Detect which cell encompasses the target text, then output its [x, y] center coordinate. 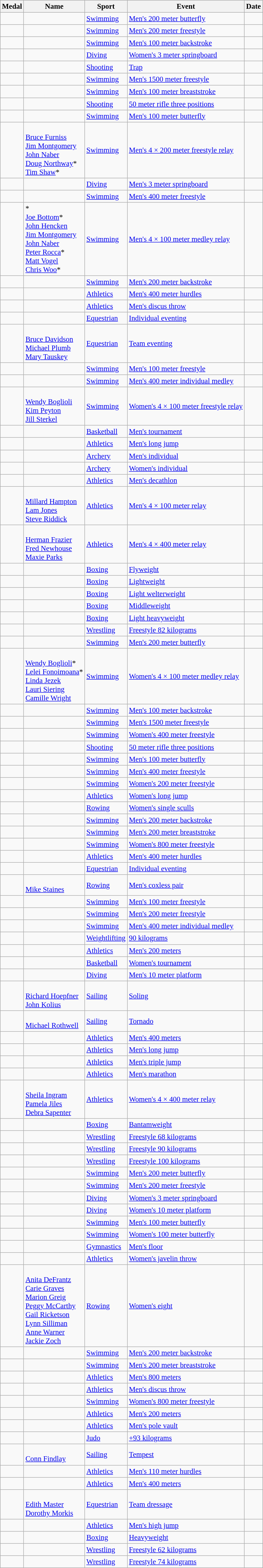
Men's 100 meter breaststroke [186, 92]
Richard HoepfnerJohn Kolius [54, 996]
Sport [106, 6]
Date [254, 6]
Heavyweight [186, 1538]
Women's 4 × 400 meter relay [186, 1100]
Freestyle 74 kilograms [186, 1562]
Herman FrazierFred NewhouseMaxie Parks [54, 544]
Women's 4 × 100 meter freestyle relay [186, 406]
Wendy Boglioli*Lelei Fonoimoana*Linda JezekLauri SieringCamille Wright [54, 676]
Men's 800 meters [186, 1377]
Lightweight [186, 582]
Flyweight [186, 569]
Freestyle 100 kilograms [186, 1161]
Wendy BoglioliKim PeytonJill Sterkel [54, 406]
Men's floor [186, 1246]
Women's 400 meter freestyle [186, 735]
Men's triple jump [186, 1062]
Men's 4 × 100 meter medley relay [186, 239]
Men's decathlon [186, 480]
Sheila IngramPamela JilesDebra Sapenter [54, 1100]
Mike Staines [54, 885]
Light welterweight [186, 594]
Women's single sculls [186, 808]
Light heavyweight [186, 618]
Bruce DavidsonMichael PlumbMary Tauskey [54, 344]
Bruce FurnissJim MontgomeryJohn NaberDoug Northway*Tim Shaw* [54, 150]
Men's individual [186, 456]
Women's tournament [186, 963]
Bantamweight [186, 1125]
Tornado [186, 1021]
Trap [186, 67]
Men's tournament [186, 432]
Women's 4 × 100 meter medley relay [186, 676]
Team eventing [186, 344]
Freestyle 62 kilograms [186, 1550]
Men's high jump [186, 1525]
+93 kilograms [186, 1438]
Women's javelin throw [186, 1259]
Event [186, 6]
Conn Findlay [54, 1455]
Millard HamptonLam JonesSteve Riddick [54, 506]
Freestyle 90 kilograms [186, 1149]
Judo [106, 1438]
Team dressage [186, 1504]
Men's 110 meter hurdles [186, 1471]
Men's 3 meter springboard [186, 184]
Men's 4 × 100 meter relay [186, 506]
Middleweight [186, 606]
Anita DeFrantzCarie GravesMarion GreigPeggy McCarthyGail RicketsonLynn SillimanAnne WarnerJackie Zoch [54, 1306]
Michael Rothwell [54, 1021]
Men's 4 × 400 meter relay [186, 544]
*Joe Bottom*John HenckenJim MontgomeryJohn NaberPeter Rocca*Matt VogelChris Woo* [54, 239]
Women's long jump [186, 796]
Soling [186, 996]
Name [54, 6]
Edith MasterDorothy Morkis [54, 1504]
Freestyle 82 kilograms [186, 630]
Men's coxless pair [186, 885]
Men's marathon [186, 1074]
Tempest [186, 1455]
Men's 10 meter platform [186, 975]
Gymnastics [106, 1246]
Medal [12, 6]
Weightlifting [106, 938]
Women's individual [186, 468]
Women's 100 meter butterfly [186, 1234]
Women's 10 meter platform [186, 1210]
Women's 200 meter freestyle [186, 783]
Women's eight [186, 1306]
Men's 4 × 200 meter freestyle relay [186, 150]
Men's pole vault [186, 1426]
Freestyle 68 kilograms [186, 1137]
90 kilograms [186, 938]
